Scan for the cell matching the given text and deliver its [x, y] coordinate at center. 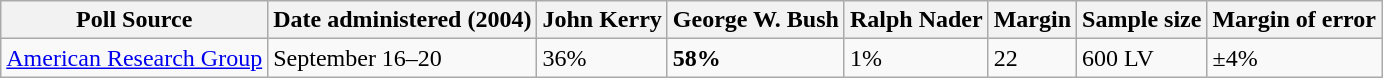
Poll Source [134, 20]
36% [602, 58]
Sample size [1142, 20]
September 16–20 [402, 58]
58% [756, 58]
Ralph Nader [916, 20]
Margin [1032, 20]
±4% [1294, 58]
Margin of error [1294, 20]
Date administered (2004) [402, 20]
George W. Bush [756, 20]
22 [1032, 58]
American Research Group [134, 58]
1% [916, 58]
600 LV [1142, 58]
John Kerry [602, 20]
